From the cell containing the given text, extract its center point as (X, Y) coordinate. 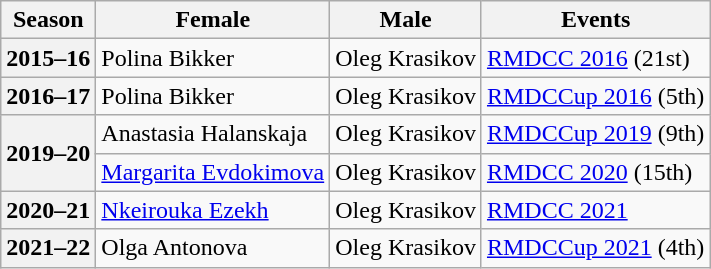
2015–16 (48, 58)
Anastasia Halanskaja (213, 134)
RMDCC 2016 (21st) (595, 58)
Male (406, 20)
RMDCC 2021 (595, 210)
Events (595, 20)
2021–22 (48, 248)
Nkeirouka Ezekh (213, 210)
Female (213, 20)
RMDCC 2020 (15th) (595, 172)
RMDCCup 2019 (9th) (595, 134)
2016–17 (48, 96)
Margarita Evdokimova (213, 172)
2019–20 (48, 153)
Olga Antonova (213, 248)
2020–21 (48, 210)
RMDCCup 2021 (4th) (595, 248)
RMDCCup 2016 (5th) (595, 96)
Season (48, 20)
